From the cell containing the given text, extract its center point as [x, y] coordinate. 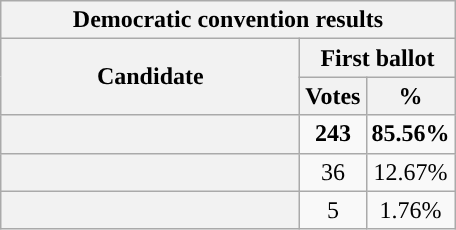
36 [333, 172]
85.56% [410, 134]
Candidate [150, 77]
First ballot [378, 58]
Votes [333, 96]
12.67% [410, 172]
% [410, 96]
1.76% [410, 210]
Democratic convention results [228, 20]
5 [333, 210]
243 [333, 134]
